Pinpoint the cell where the given text exists, returning its (X, Y) midpoint coordinate. 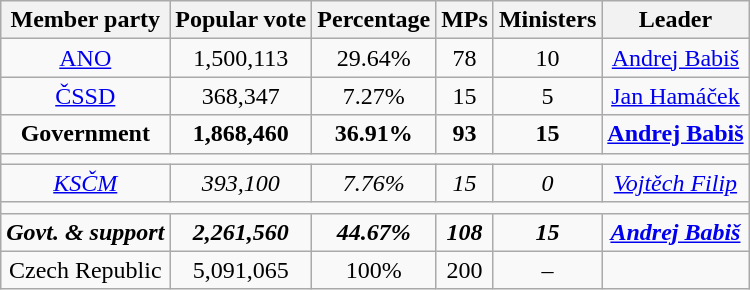
108 (465, 232)
Member party (86, 20)
44.67% (374, 232)
Vojtěch Filip (676, 183)
– (547, 270)
29.64% (374, 58)
ČSSD (86, 96)
200 (465, 270)
Percentage (374, 20)
Jan Hamáček (676, 96)
0 (547, 183)
KSČM (86, 183)
10 (547, 58)
Government (86, 134)
2,261,560 (241, 232)
Leader (676, 20)
393,100 (241, 183)
36.91% (374, 134)
7.27% (374, 96)
5 (547, 96)
5,091,065 (241, 270)
7.76% (374, 183)
100% (374, 270)
78 (465, 58)
368,347 (241, 96)
93 (465, 134)
Govt. & support (86, 232)
Czech Republic (86, 270)
MPs (465, 20)
1,868,460 (241, 134)
ANO (86, 58)
Popular vote (241, 20)
Ministers (547, 20)
1,500,113 (241, 58)
